Search for the cell housing the specified text and yield its [X, Y] center coordinate. 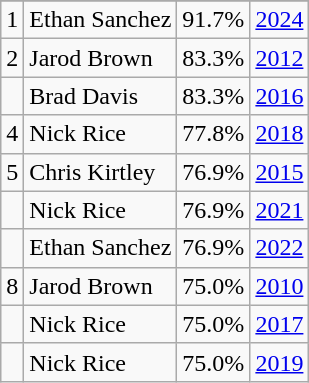
2019 [280, 362]
2012 [280, 58]
91.7% [214, 20]
Brad Davis [100, 96]
Chris Kirtley [100, 172]
2021 [280, 210]
2015 [280, 172]
1 [12, 20]
2010 [280, 286]
2 [12, 58]
4 [12, 134]
2018 [280, 134]
5 [12, 172]
2024 [280, 20]
2017 [280, 324]
2016 [280, 96]
8 [12, 286]
77.8% [214, 134]
2022 [280, 248]
